Identify which cell holds the provided text, then report its [X, Y] central coordinate. 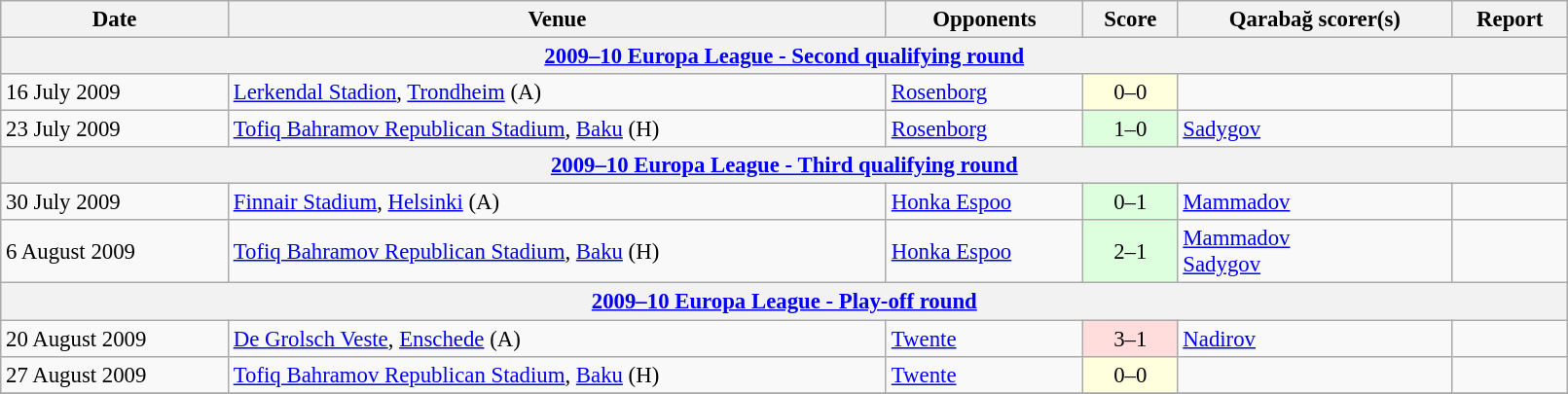
Sadygov [1315, 129]
23 July 2009 [115, 129]
6 August 2009 [115, 251]
27 August 2009 [115, 375]
3–1 [1131, 339]
Nadirov [1315, 339]
Qarabağ scorer(s) [1315, 19]
1–0 [1131, 129]
Venue [557, 19]
Finnair Stadium, Helsinki (A) [557, 202]
Score [1131, 19]
Opponents [984, 19]
20 August 2009 [115, 339]
30 July 2009 [115, 202]
Lerkendal Stadion, Trondheim (A) [557, 92]
Mammadov Sadygov [1315, 251]
16 July 2009 [115, 92]
2009–10 Europa League - Play-off round [784, 302]
2–1 [1131, 251]
2009–10 Europa League - Third qualifying round [784, 165]
Report [1511, 19]
De Grolsch Veste, Enschede (A) [557, 339]
0–1 [1131, 202]
Mammadov [1315, 202]
2009–10 Europa League - Second qualifying round [784, 56]
Date [115, 19]
